Return (X, Y) of the center of cell containing provided text 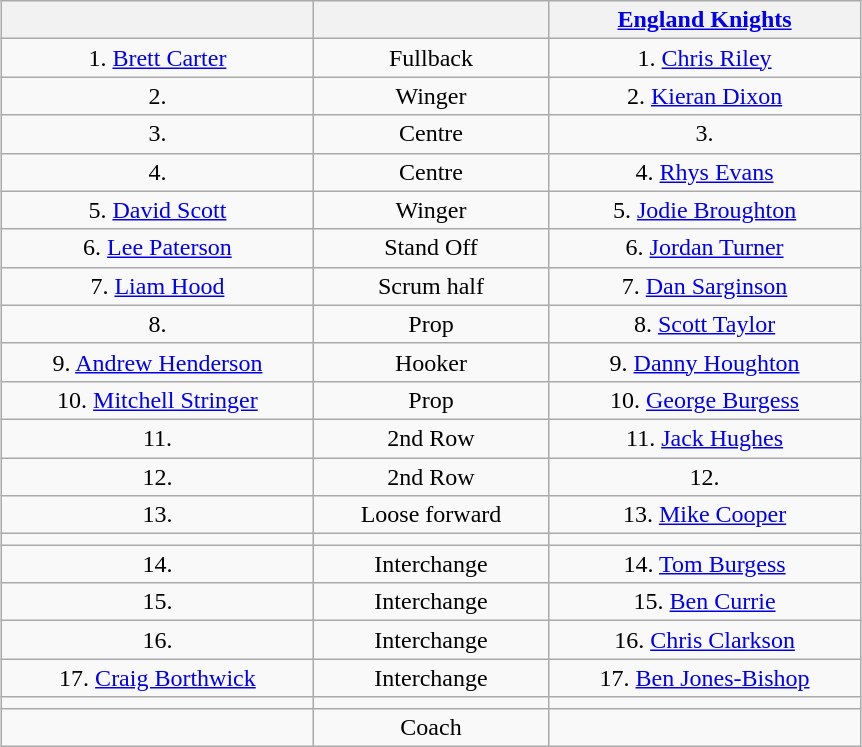
1. Chris Riley (704, 58)
5. Jodie Broughton (704, 210)
9. Andrew Henderson (158, 362)
1. Brett Carter (158, 58)
11. (158, 438)
14. (158, 564)
9. Danny Houghton (704, 362)
5. David Scott (158, 210)
6. Jordan Turner (704, 248)
14. Tom Burgess (704, 564)
4. Rhys Evans (704, 172)
8. Scott Taylor (704, 324)
Scrum half (431, 286)
17. Craig Borthwick (158, 678)
Coach (431, 727)
6. Lee Paterson (158, 248)
16. (158, 640)
16. Chris Clarkson (704, 640)
13. (158, 515)
Hooker (431, 362)
8. (158, 324)
10. Mitchell Stringer (158, 400)
17. Ben Jones-Bishop (704, 678)
Fullback (431, 58)
Loose forward (431, 515)
15. Ben Currie (704, 602)
15. (158, 602)
10. George Burgess (704, 400)
Stand Off (431, 248)
2. Kieran Dixon (704, 96)
11. Jack Hughes (704, 438)
2. (158, 96)
England Knights (704, 20)
13. Mike Cooper (704, 515)
4. (158, 172)
7. Liam Hood (158, 286)
7. Dan Sarginson (704, 286)
